For the text-containing cell, return its midpoint in (X, Y) coordinate format. 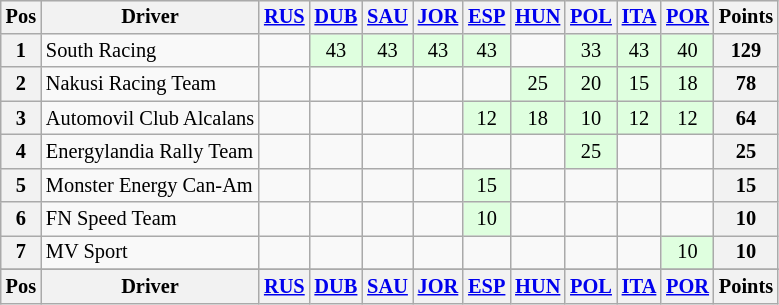
64 (746, 118)
Nakusi Racing Team (150, 84)
33 (591, 51)
129 (746, 51)
Energylandia Rally Team (150, 152)
Automovil Club Alcalans (150, 118)
5 (21, 185)
2 (21, 84)
3 (21, 118)
FN Speed Team (150, 219)
6 (21, 219)
Monster Energy Can-Am (150, 185)
South Racing (150, 51)
7 (21, 253)
78 (746, 84)
MV Sport (150, 253)
20 (591, 84)
1 (21, 51)
40 (688, 51)
4 (21, 152)
